Return the (X, Y) coordinate for the center point of the cell that contains the specified text.  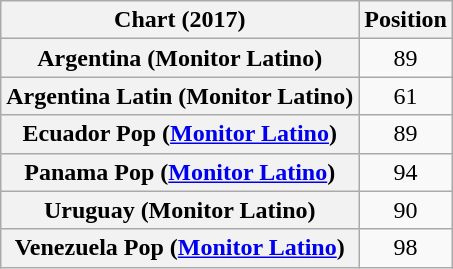
90 (406, 210)
Venezuela Pop (Monitor Latino) (180, 248)
Ecuador Pop (Monitor Latino) (180, 134)
61 (406, 96)
Argentina (Monitor Latino) (180, 58)
Position (406, 20)
Uruguay (Monitor Latino) (180, 210)
98 (406, 248)
94 (406, 172)
Chart (2017) (180, 20)
Argentina Latin (Monitor Latino) (180, 96)
Panama Pop (Monitor Latino) (180, 172)
